Return [x, y] of the center of cell containing provided text 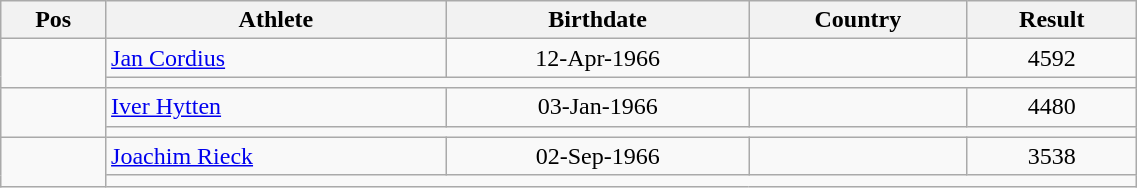
Pos [54, 20]
Athlete [276, 20]
4480 [1052, 107]
Jan Cordius [276, 58]
3538 [1052, 156]
Joachim Rieck [276, 156]
12-Apr-1966 [598, 58]
4592 [1052, 58]
Result [1052, 20]
Country [858, 20]
03-Jan-1966 [598, 107]
02-Sep-1966 [598, 156]
Iver Hytten [276, 107]
Birthdate [598, 20]
